Find where the given text appears and provide that cell's center as [X, Y] coordinate. 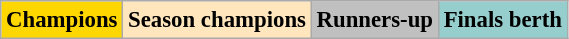
Runners-up [374, 20]
Champions [62, 20]
Season champions [217, 20]
Finals berth [502, 20]
